For the text-containing cell, return its midpoint in [x, y] coordinate format. 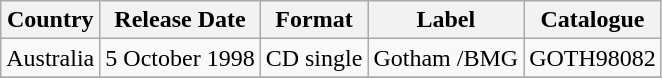
GOTH98082 [593, 58]
Australia [50, 58]
Country [50, 20]
Label [446, 20]
CD single [314, 58]
Release Date [180, 20]
5 October 1998 [180, 58]
Gotham /BMG [446, 58]
Format [314, 20]
Catalogue [593, 20]
